Output the (x, y) coordinate of the center of the cell containing the given text.  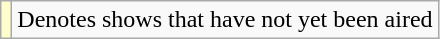
Denotes shows that have not yet been aired (225, 20)
